Identify which cell holds the provided text, then report its [x, y] central coordinate. 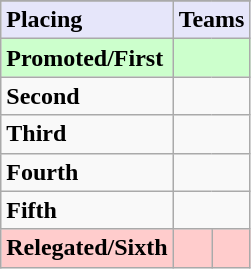
Fourth [87, 172]
Relegated/Sixth [87, 248]
Teams [212, 20]
Placing [87, 20]
Third [87, 134]
Fifth [87, 210]
Second [87, 96]
Promoted/First [87, 58]
